Capture the cell that displays the provided text and extract its [x, y] central coordinate. 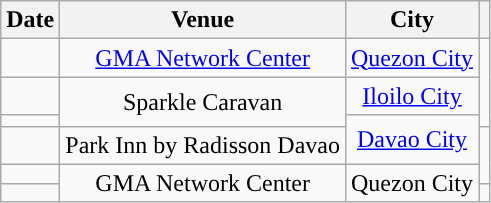
Date [30, 20]
Park Inn by Radisson Davao [203, 145]
Davao City [412, 140]
Sparkle Caravan [203, 102]
Venue [203, 20]
Iloilo City [412, 96]
City [412, 20]
